Locate the cell with the specified text and output its [x, y] center coordinate. 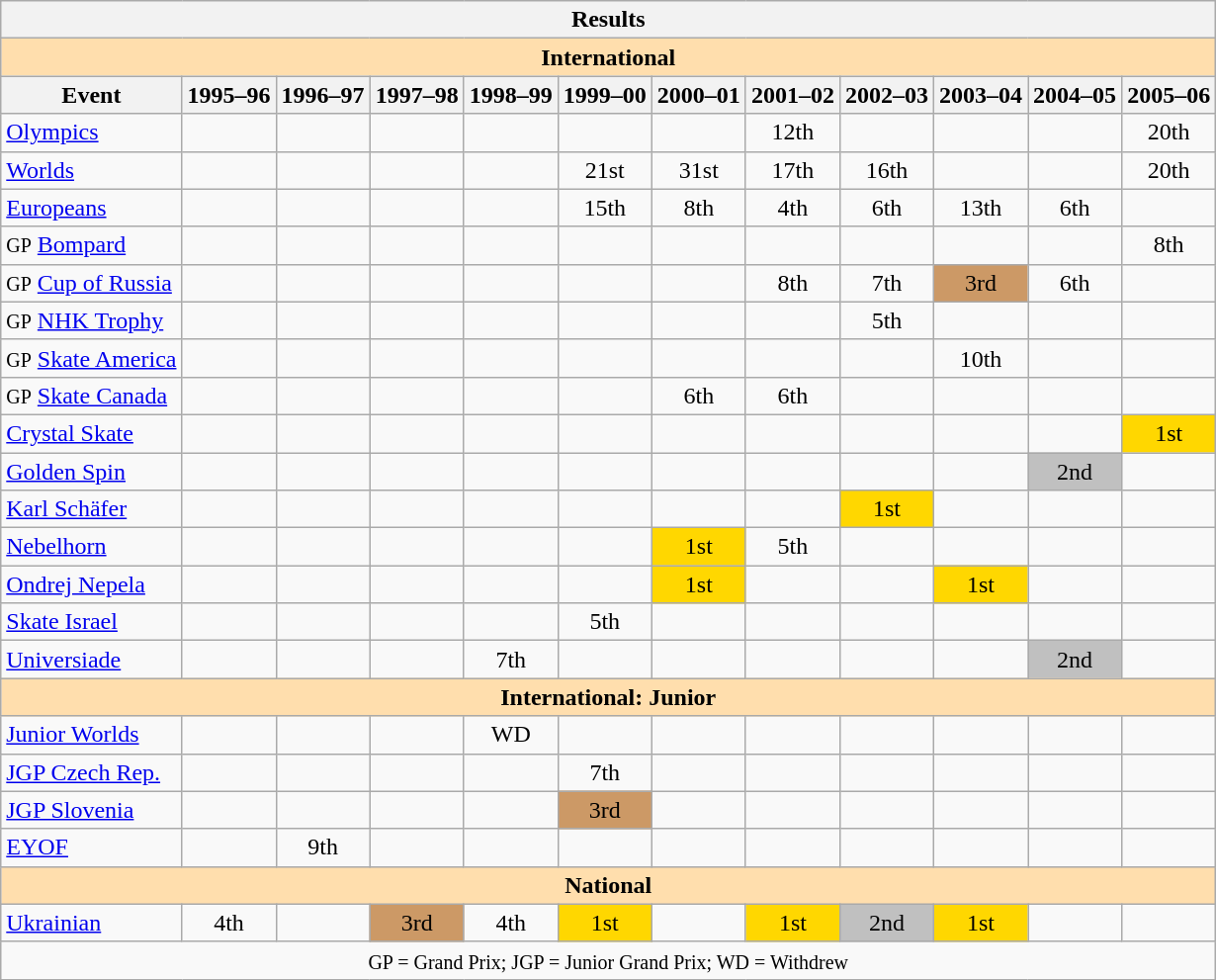
Universiade [91, 660]
JGP Czech Rep. [91, 772]
12th [793, 133]
1995–96 [229, 95]
GP Bompard [91, 245]
Crystal Skate [91, 433]
1999–00 [605, 95]
GP NHK Trophy [91, 320]
16th [886, 170]
21st [605, 170]
Golden Spin [91, 472]
International [609, 57]
2005–06 [1169, 95]
Karl Schäfer [91, 509]
Olympics [91, 133]
31st [698, 170]
Worlds [91, 170]
National [609, 885]
Skate Israel [91, 622]
GP Skate Canada [91, 396]
Event [91, 95]
17th [793, 170]
GP Skate America [91, 358]
WD [510, 735]
9th [322, 847]
Nebelhorn [91, 547]
Junior Worlds [91, 735]
2001–02 [793, 95]
GP Cup of Russia [91, 283]
Europeans [91, 208]
2002–03 [886, 95]
Ukrainian [91, 923]
1998–99 [510, 95]
1996–97 [322, 95]
International: Junior [609, 697]
EYOF [91, 847]
15th [605, 208]
JGP Slovenia [91, 810]
13th [981, 208]
GP = Grand Prix; JGP = Junior Grand Prix; WD = Withdrew [609, 960]
Ondrej Nepela [91, 584]
2003–04 [981, 95]
2000–01 [698, 95]
Results [609, 20]
1997–98 [417, 95]
2004–05 [1076, 95]
10th [981, 358]
